Detect which cell encompasses the target text, then output its [x, y] center coordinate. 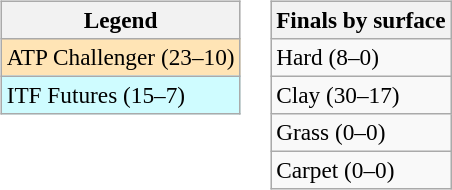
Legend [120, 20]
Clay (30–17) [361, 95]
Grass (0–0) [361, 133]
ATP Challenger (23–10) [120, 57]
Finals by surface [361, 20]
Carpet (0–0) [361, 171]
ITF Futures (15–7) [120, 95]
Hard (8–0) [361, 57]
